Identify which cell holds the provided text, then report its [x, y] central coordinate. 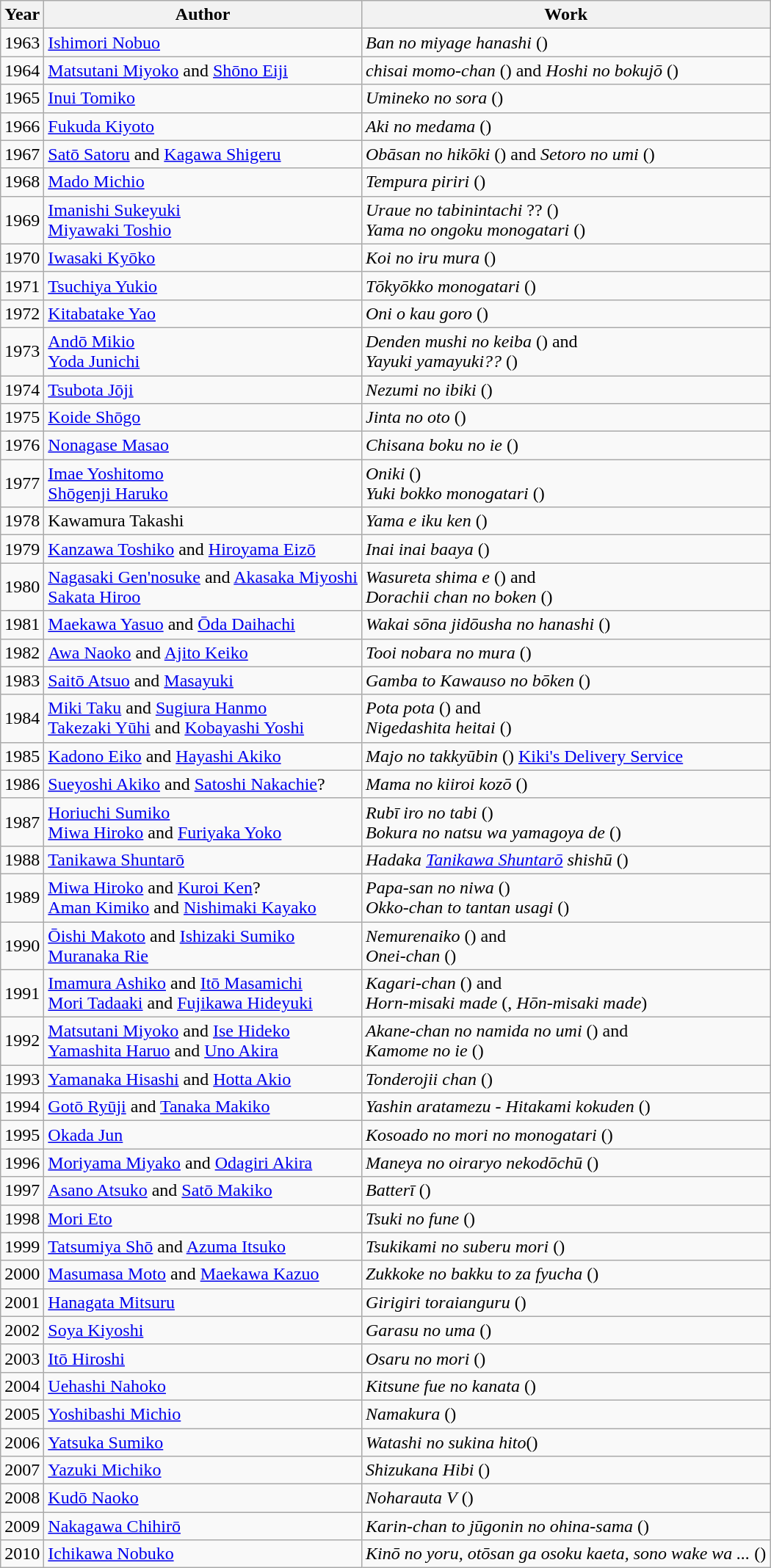
Imanishi Sukeyuki Miyawaki Toshio [203, 220]
1984 [22, 718]
1979 [22, 549]
Sueyoshi Akiko and Satoshi Nakachie? [203, 784]
1989 [22, 897]
1988 [22, 860]
Maekawa Yasuo and Ōda Daihachi [203, 625]
1978 [22, 521]
1997 [22, 1191]
Kadono Eiko and Hayashi Akiko [203, 756]
1982 [22, 653]
Soya Kiyoshi [203, 1330]
1983 [22, 680]
Batterī () [565, 1191]
Kinō no yoru, otōsan ga osoku kaeta, sono wake wa ... () [565, 1554]
Fukuda Kiyoto [203, 126]
Author [203, 15]
1965 [22, 98]
Girigiri toraianguru () [565, 1302]
1993 [22, 1079]
1969 [22, 220]
Nonagase Masao [203, 446]
1985 [22, 756]
Yazuki Michiko [203, 1470]
Uraue no tabinintachi ?? () Yama no ongoku monogatari () [565, 220]
Uehashi Nahoko [203, 1386]
Ishimori Nobuo [203, 43]
Kawamura Takashi [203, 521]
Nezumi no ibiki () [565, 390]
Umineko no sora () [565, 98]
Asano Atsuko and Satō Makiko [203, 1191]
Hanagata Mitsuru [203, 1302]
1972 [22, 313]
Aki no medama () [565, 126]
Awa Naoko and Ajito Keiko [203, 653]
Horiuchi Sumiko Miwa Hiroko and Furiyaka Yoko [203, 822]
Chisana boku no ie () [565, 446]
Shizukana Hibi () [565, 1470]
Andō Mikio Yoda Junichi [203, 351]
Satō Satoru and Kagawa Shigeru [203, 154]
Gotō Ryūji and Tanaka Makiko [203, 1107]
Wakai sōna jidōusha no hanashi () [565, 625]
Okada Jun [203, 1135]
Tonderojii chan () [565, 1079]
Year [22, 15]
1968 [22, 182]
1990 [22, 945]
1971 [22, 286]
Papa-san no niwa () Okko-chan to tantan usagi () [565, 897]
1991 [22, 994]
Kudō Naoko [203, 1498]
1975 [22, 418]
Pota pota () and Nigedashita heitai () [565, 718]
Osaru no mori () [565, 1358]
1987 [22, 822]
Hadaka Tanikawa Shuntarō shishū () [565, 860]
Tsukikami no suberu mori () [565, 1246]
2005 [22, 1414]
Tsuchiya Yukio [203, 286]
Miwa Hiroko and Kuroi Ken? Aman Kimiko and Nishimaki Kayako [203, 897]
1970 [22, 258]
chisai momo-chan () and Hoshi no bokujō () [565, 70]
1986 [22, 784]
Masumasa Moto and Maekawa Kazuo [203, 1274]
Mori Eto [203, 1219]
1981 [22, 625]
Oniki () Yuki bokko monogatari () [565, 483]
Work [565, 15]
1967 [22, 154]
Matsutani Miyoko and Shōno Eiji [203, 70]
Akane-chan no namida no umi () and Kamome no ie () [565, 1041]
Kitsune fue no kanata () [565, 1386]
1996 [22, 1163]
1966 [22, 126]
Matsutani Miyoko and Ise Hideko Yamashita Haruo and Uno Akira [203, 1041]
1977 [22, 483]
2006 [22, 1442]
1999 [22, 1246]
Yoshibashi Michio [203, 1414]
Nakagawa Chihirō [203, 1526]
Gamba to Kawauso no bōken () [565, 680]
Ichikawa Nobuko [203, 1554]
1964 [22, 70]
2008 [22, 1498]
Yashin aratamezu - Hitakami kokuden () [565, 1107]
Yamanaka Hisashi and Hotta Akio [203, 1079]
Rubī iro no tabi () Bokura no natsu wa yamagoya de () [565, 822]
Koide Shōgo [203, 418]
2001 [22, 1302]
Yatsuka Sumiko [203, 1442]
Noharauta V () [565, 1498]
Iwasaki Kyōko [203, 258]
Saitō Atsuo and Masayuki [203, 680]
1994 [22, 1107]
Kanzawa Toshiko and Hiroyama Eizō [203, 549]
Mama no kiiroi kozō () [565, 784]
Kosoado no mori no monogatari () [565, 1135]
Yama e iku ken () [565, 521]
Obāsan no hikōki () and Setoro no umi () [565, 154]
Denden mushi no keiba () and Yayuki yamayuki?? () [565, 351]
Namakura () [565, 1414]
Moriyama Miyako and Odagiri Akira [203, 1163]
1992 [22, 1041]
2002 [22, 1330]
Tōkyōkko monogatari () [565, 286]
Garasu no uma () [565, 1330]
2007 [22, 1470]
Ōishi Makoto and Ishizaki SumikoMuranaka Rie [203, 945]
Miki Taku and Sugiura Hanmo Takezaki Yūhi and Kobayashi Yoshi [203, 718]
Itō Hiroshi [203, 1358]
2004 [22, 1386]
1974 [22, 390]
Koi no iru mura () [565, 258]
Wasureta shima e () and Dorachii chan no boken () [565, 587]
Nemurenaiko () and Onei-chan () [565, 945]
Imamura Ashiko and Itō Masamichi Mori Tadaaki and Fujikawa Hideyuki [203, 994]
2009 [22, 1526]
Tempura piriri () [565, 182]
1963 [22, 43]
Jinta no oto () [565, 418]
2003 [22, 1358]
Karin-chan to jūgonin no ohina-sama () [565, 1526]
Oni o kau goro () [565, 313]
Tanikawa Shuntarō [203, 860]
1973 [22, 351]
1980 [22, 587]
Kitabatake Yao [203, 313]
1976 [22, 446]
Tooi nobara no mura () [565, 653]
Majo no takkyūbin () Kiki's Delivery Service [565, 756]
Ban no miyage hanashi () [565, 43]
Imae Yoshitomo Shōgenji Haruko [203, 483]
Tsubota Jōji [203, 390]
Maneya no oiraryo nekodōchū () [565, 1163]
1998 [22, 1219]
Inui Tomiko [203, 98]
Zukkoke no bakku to za fyucha () [565, 1274]
Nagasaki Gen'nosuke and Akasaka Miyoshi Sakata Hiroo [203, 587]
2010 [22, 1554]
Inai inai baaya () [565, 549]
Watashi no sukina hito() [565, 1442]
Tsuki no fune () [565, 1219]
2000 [22, 1274]
1995 [22, 1135]
Mado Michio [203, 182]
Kagari-chan () and Horn-misaki made (, Hōn-misaki made) [565, 994]
Tatsumiya Shō and Azuma Itsuko [203, 1246]
